Output the [X, Y] coordinate of the center of the cell containing the given text.  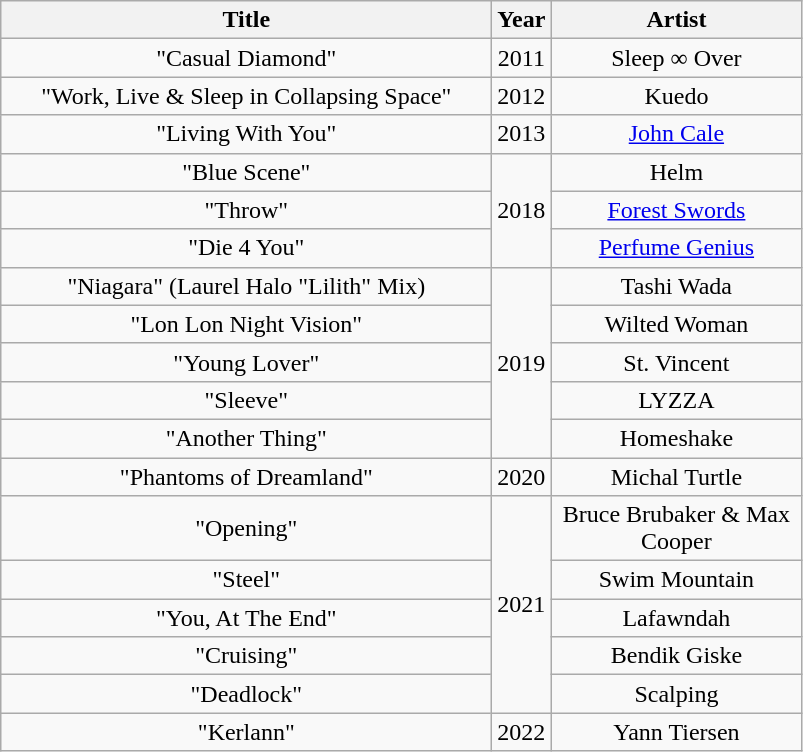
Perfume Genius [676, 248]
Forest Swords [676, 210]
Bendik Giske [676, 656]
Bruce Brubaker & Max Cooper [676, 528]
LYZZA [676, 400]
"Young Lover" [246, 362]
"Throw" [246, 210]
"Another Thing" [246, 438]
"Niagara" (Laurel Halo "Lilith" Mix) [246, 286]
Michal Turtle [676, 477]
2019 [522, 362]
Helm [676, 172]
Title [246, 20]
"Deadlock" [246, 694]
"Phantoms of Dreamland" [246, 477]
2018 [522, 210]
"Living With You" [246, 134]
2012 [522, 96]
"Kerlann" [246, 732]
Artist [676, 20]
"You, At The End" [246, 618]
"Work, Live & Sleep in Collapsing Space" [246, 96]
Swim Mountain [676, 580]
Wilted Woman [676, 324]
"Lon Lon Night Vision" [246, 324]
St. Vincent [676, 362]
Homeshake [676, 438]
Scalping [676, 694]
Lafawndah [676, 618]
"Cruising" [246, 656]
Yann Tiersen [676, 732]
2020 [522, 477]
2011 [522, 58]
2022 [522, 732]
"Blue Scene" [246, 172]
"Casual Diamond" [246, 58]
"Steel" [246, 580]
John Cale [676, 134]
Tashi Wada [676, 286]
"Sleeve" [246, 400]
2013 [522, 134]
"Die 4 You" [246, 248]
Year [522, 20]
2021 [522, 604]
"Opening" [246, 528]
Sleep ∞ Over [676, 58]
Kuedo [676, 96]
